Find where the given text appears and provide that cell's center as [x, y] coordinate. 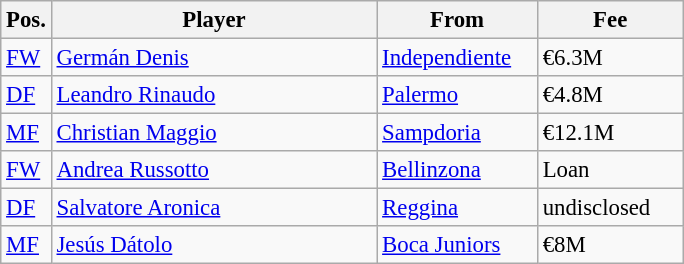
Leandro Rinaudo [214, 95]
Boca Juniors [458, 245]
Jesús Dátolo [214, 245]
Salvatore Aronica [214, 208]
Reggina [458, 208]
€12.1M [610, 133]
From [458, 20]
undisclosed [610, 208]
Christian Maggio [214, 133]
Sampdoria [458, 133]
Bellinzona [458, 170]
Andrea Russotto [214, 170]
€8M [610, 245]
Loan [610, 170]
Independiente [458, 58]
Palermo [458, 95]
Germán Denis [214, 58]
Player [214, 20]
€6.3M [610, 58]
Fee [610, 20]
Pos. [26, 20]
€4.8M [610, 95]
